Determine the (x, y) coordinate at the center of the cell enclosing the given text.  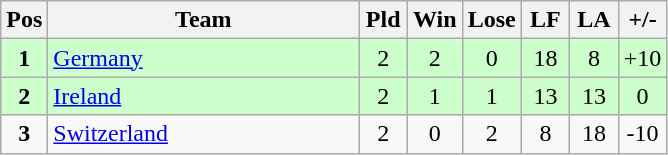
Ireland (204, 96)
Pld (384, 20)
Germany (204, 58)
LA (594, 20)
Team (204, 20)
Pos (24, 20)
Win (434, 20)
-10 (642, 134)
Switzerland (204, 134)
+/- (642, 20)
Lose (492, 20)
LF (546, 20)
3 (24, 134)
+10 (642, 58)
